Identify which cell holds the provided text, then report its [X, Y] central coordinate. 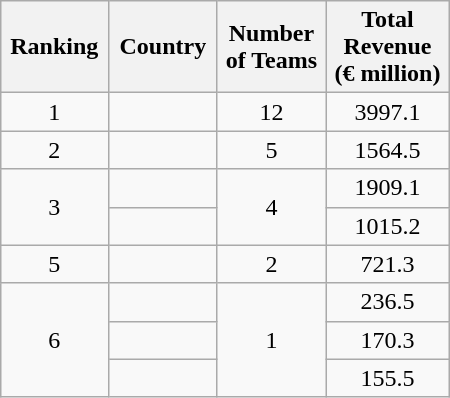
4 [272, 207]
721.3 [388, 264]
12 [272, 112]
Ranking [54, 47]
Total Revenue(€ million) [388, 47]
170.3 [388, 340]
3997.1 [388, 112]
Number of Teams [272, 47]
Country [164, 47]
155.5 [388, 378]
3 [54, 207]
236.5 [388, 302]
1909.1 [388, 188]
1564.5 [388, 150]
6 [54, 340]
1015.2 [388, 226]
